For the text-containing cell, return its midpoint in [X, Y] coordinate format. 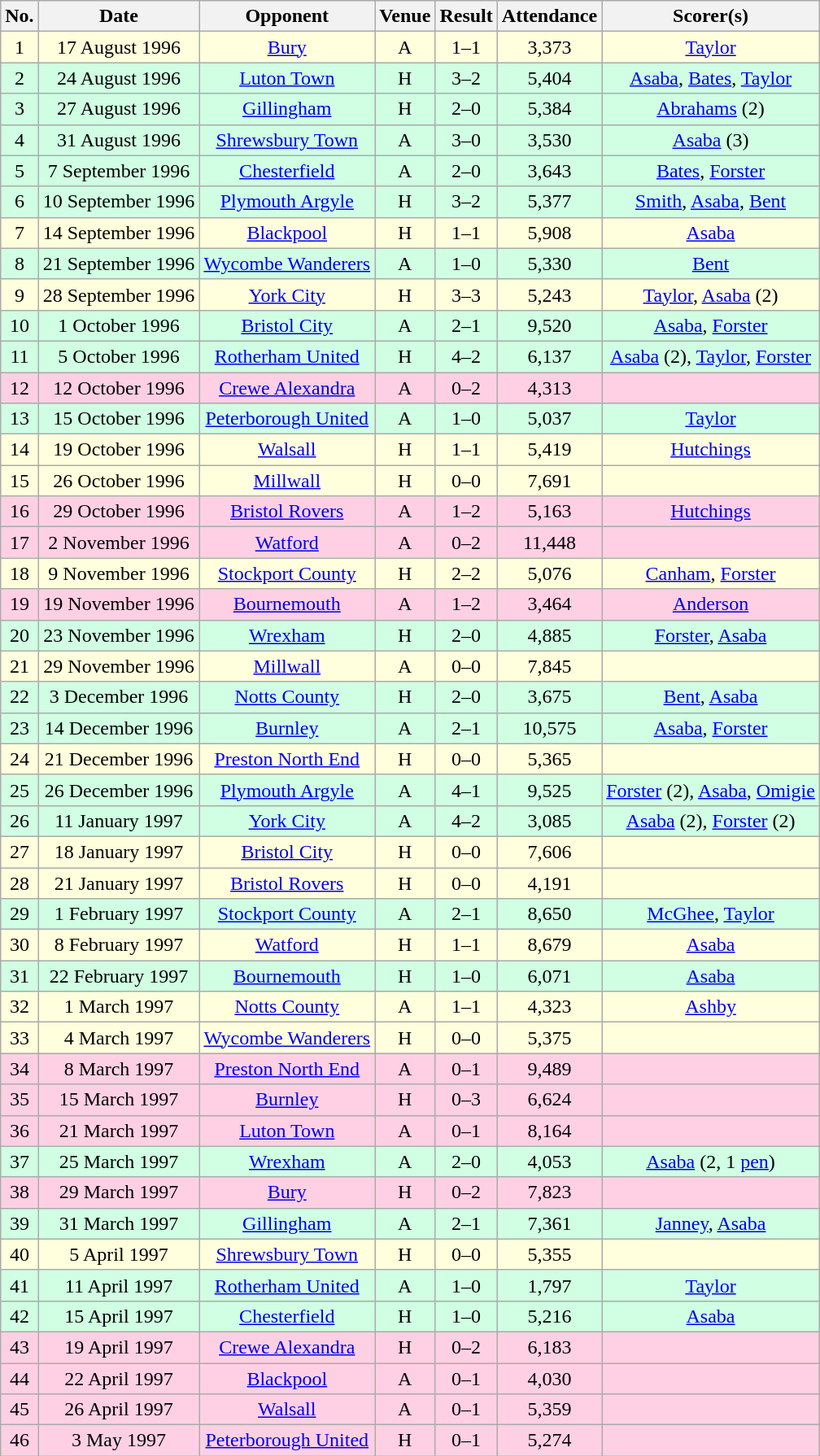
3,643 [549, 171]
5,037 [549, 419]
Asaba (3) [711, 140]
12 October 1996 [119, 388]
38 [20, 1192]
28 [20, 883]
4,313 [549, 388]
18 January 1997 [119, 852]
42 [20, 1316]
5 [20, 171]
25 [20, 790]
Anderson [711, 604]
Abrahams (2) [711, 109]
30 [20, 945]
26 April 1997 [119, 1410]
3 [20, 109]
6,624 [549, 1100]
1 March 1997 [119, 1007]
6,183 [549, 1347]
9,525 [549, 790]
No. [20, 16]
15 April 1997 [119, 1316]
3–3 [466, 294]
31 March 1997 [119, 1223]
23 [20, 728]
22 February 1997 [119, 976]
3,373 [549, 47]
3,464 [549, 604]
8 [20, 264]
5,377 [549, 202]
Canham, Forster [711, 573]
7 September 1996 [119, 171]
11,448 [549, 543]
21 March 1997 [119, 1131]
5 October 1996 [119, 356]
36 [20, 1131]
5,375 [549, 1038]
21 December 1996 [119, 759]
7,606 [549, 852]
1,797 [549, 1285]
18 [20, 573]
21 January 1997 [119, 883]
31 August 1996 [119, 140]
2 November 1996 [119, 543]
5,243 [549, 294]
8 March 1997 [119, 1069]
39 [20, 1223]
22 [20, 697]
37 [20, 1162]
29 November 1996 [119, 666]
19 November 1996 [119, 604]
McGhee, Taylor [711, 914]
8,679 [549, 945]
5,404 [549, 78]
10,575 [549, 728]
10 September 1996 [119, 202]
8 February 1997 [119, 945]
5,908 [549, 233]
3–0 [466, 140]
5,330 [549, 264]
5,355 [549, 1254]
Smith, Asaba, Bent [711, 202]
15 October 1996 [119, 419]
0–3 [466, 1100]
27 [20, 852]
Venue [405, 16]
4,030 [549, 1379]
7,691 [549, 481]
3,675 [549, 697]
43 [20, 1347]
2–2 [466, 573]
4,191 [549, 883]
4,053 [549, 1162]
9 November 1996 [119, 573]
6 [20, 202]
Date [119, 16]
Asaba (2, 1 pen) [711, 1162]
4,885 [549, 635]
Bent, Asaba [711, 697]
5,419 [549, 450]
5,365 [549, 759]
8,164 [549, 1131]
1 [20, 47]
6,071 [549, 976]
24 [20, 759]
Result [466, 16]
13 [20, 419]
14 [20, 450]
Asaba (2), Taylor, Forster [711, 356]
Asaba (2), Forster (2) [711, 821]
Taylor, Asaba (2) [711, 294]
5,163 [549, 512]
26 [20, 821]
6,137 [549, 356]
16 [20, 512]
5,076 [549, 573]
29 March 1997 [119, 1192]
15 March 1997 [119, 1100]
5,384 [549, 109]
14 September 1996 [119, 233]
Ashby [711, 1007]
Opponent [287, 16]
29 [20, 914]
11 [20, 356]
21 [20, 666]
40 [20, 1254]
Bates, Forster [711, 171]
17 August 1996 [119, 47]
19 April 1997 [119, 1347]
Forster, Asaba [711, 635]
5,216 [549, 1316]
24 August 1996 [119, 78]
31 [20, 976]
23 November 1996 [119, 635]
1 October 1996 [119, 325]
12 [20, 388]
26 October 1996 [119, 481]
35 [20, 1100]
14 December 1996 [119, 728]
15 [20, 481]
11 January 1997 [119, 821]
Scorer(s) [711, 16]
46 [20, 1441]
33 [20, 1038]
19 [20, 604]
5 April 1997 [119, 1254]
27 August 1996 [119, 109]
Janney, Asaba [711, 1223]
3,530 [549, 140]
32 [20, 1007]
26 December 1996 [119, 790]
34 [20, 1069]
44 [20, 1379]
Attendance [549, 16]
29 October 1996 [119, 512]
3,085 [549, 821]
1 February 1997 [119, 914]
41 [20, 1285]
9,520 [549, 325]
5,274 [549, 1441]
7,845 [549, 666]
Forster (2), Asaba, Omigie [711, 790]
4 [20, 140]
22 April 1997 [119, 1379]
8,650 [549, 914]
9,489 [549, 1069]
4 March 1997 [119, 1038]
7,361 [549, 1223]
21 September 1996 [119, 264]
28 September 1996 [119, 294]
45 [20, 1410]
3 May 1997 [119, 1441]
17 [20, 543]
Bent [711, 264]
2 [20, 78]
11 April 1997 [119, 1285]
20 [20, 635]
Asaba, Bates, Taylor [711, 78]
3 December 1996 [119, 697]
5,359 [549, 1410]
25 March 1997 [119, 1162]
10 [20, 325]
4–1 [466, 790]
9 [20, 294]
7,823 [549, 1192]
7 [20, 233]
4,323 [549, 1007]
19 October 1996 [119, 450]
